Extract the [x, y] coordinate from the center of the cell holding the provided text.  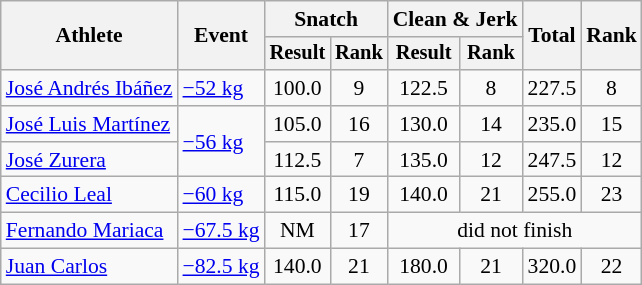
14 [490, 124]
130.0 [424, 124]
−60 kg [222, 195]
255.0 [552, 195]
NM [298, 231]
Athlete [90, 36]
22 [612, 267]
7 [359, 160]
15 [612, 124]
17 [359, 231]
−52 kg [222, 88]
16 [359, 124]
Juan Carlos [90, 267]
Total [552, 36]
José Luis Martínez [90, 124]
23 [612, 195]
115.0 [298, 195]
Snatch [326, 19]
Event [222, 36]
did not finish [515, 231]
−67.5 kg [222, 231]
100.0 [298, 88]
9 [359, 88]
−56 kg [222, 142]
227.5 [552, 88]
José Zurera [90, 160]
122.5 [424, 88]
235.0 [552, 124]
Cecilio Leal [90, 195]
−82.5 kg [222, 267]
Clean & Jerk [456, 19]
247.5 [552, 160]
Fernando Mariaca [90, 231]
180.0 [424, 267]
135.0 [424, 160]
320.0 [552, 267]
19 [359, 195]
José Andrés Ibáñez [90, 88]
105.0 [298, 124]
112.5 [298, 160]
